Extract the [X, Y] coordinate from the center of the cell holding the provided text.  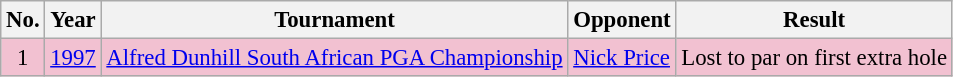
Opponent [622, 20]
Result [814, 20]
1997 [73, 58]
Lost to par on first extra hole [814, 58]
1 [23, 58]
Year [73, 20]
No. [23, 20]
Tournament [334, 20]
Nick Price [622, 58]
Alfred Dunhill South African PGA Championship [334, 58]
